Scan for the cell matching the given text and deliver its (X, Y) coordinate at center. 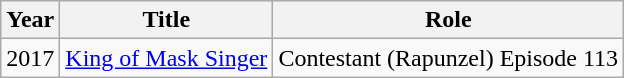
2017 (30, 58)
Contestant (Rapunzel) Episode 113 (448, 58)
Title (166, 20)
Year (30, 20)
King of Mask Singer (166, 58)
Role (448, 20)
